Search for the cell housing the specified text and yield its (X, Y) center coordinate. 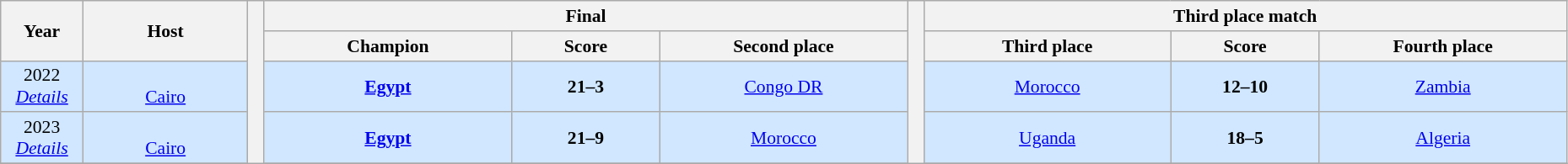
2023Details (42, 138)
Final (585, 16)
2022Details (42, 86)
Uganda (1048, 138)
12–10 (1245, 86)
Congo DR (783, 86)
Year (42, 30)
Zambia (1442, 86)
21–3 (586, 86)
Fourth place (1442, 46)
18–5 (1245, 138)
Champion (388, 46)
Second place (783, 46)
Host (165, 30)
Third place match (1245, 16)
Algeria (1442, 138)
Third place (1048, 46)
21–9 (586, 138)
